Find where the given text appears and provide that cell's center as [x, y] coordinate. 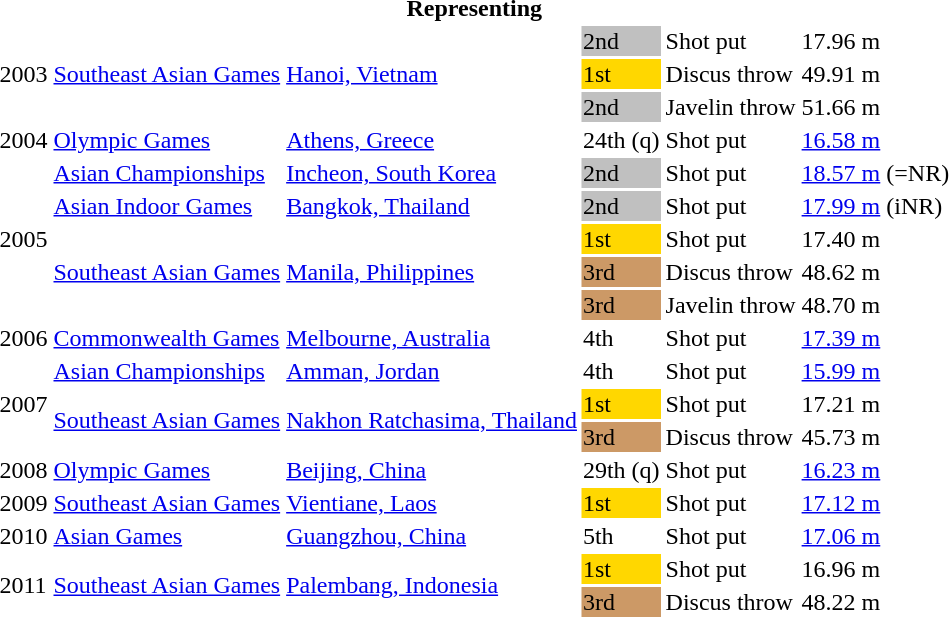
Bangkok, Thailand [432, 206]
Asian Games [167, 536]
Nakhon Ratchasima, Thailand [432, 420]
5th [621, 536]
Melbourne, Australia [432, 338]
Amman, Jordan [432, 371]
Manila, Philippines [432, 272]
Vientiane, Laos [432, 503]
Commonwealth Games [167, 338]
29th (q) [621, 470]
Guangzhou, China [432, 536]
Hanoi, Vietnam [432, 74]
Asian Indoor Games [167, 206]
Athens, Greece [432, 140]
Beijing, China [432, 470]
Incheon, South Korea [432, 173]
Palembang, Indonesia [432, 586]
24th (q) [621, 140]
